Search for the cell housing the specified text and yield its (X, Y) center coordinate. 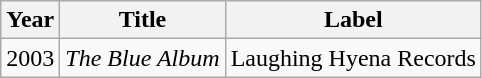
Title (142, 20)
The Blue Album (142, 58)
Label (353, 20)
Year (30, 20)
2003 (30, 58)
Laughing Hyena Records (353, 58)
